Provide the [X, Y] coordinate of the cell's center where the given text is located.  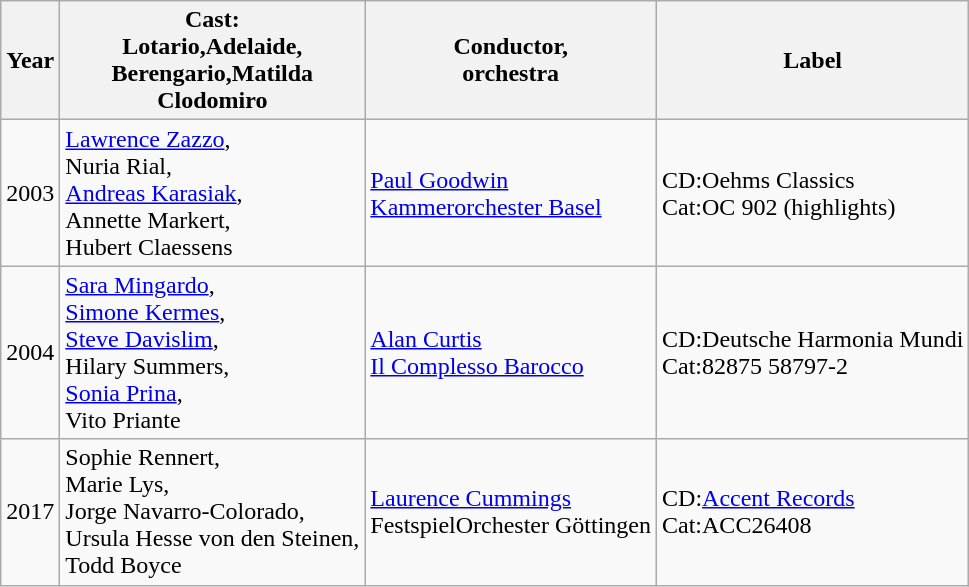
CD:Deutsche Harmonia MundiCat:82875 58797-2 [813, 352]
2003 [30, 193]
2004 [30, 352]
Conductor,orchestra [511, 60]
CD:Accent RecordsCat:ACC26408 [813, 512]
Year [30, 60]
Cast:Lotario,Adelaide, Berengario,MatildaClodomiro [212, 60]
Sara Mingardo,Simone Kermes,Steve Davislim,Hilary Summers,Sonia Prina,Vito Priante [212, 352]
CD:Oehms ClassicsCat:OC 902 (highlights) [813, 193]
Paul GoodwinKammerorchester Basel [511, 193]
2017 [30, 512]
Sophie Rennert,Marie Lys,Jorge Navarro-Colorado,Ursula Hesse von den Steinen,Todd Boyce [212, 512]
Alan CurtisIl Complesso Barocco [511, 352]
Label [813, 60]
Laurence CummingsFestspielOrchester Göttingen [511, 512]
Lawrence Zazzo,Nuria Rial,Andreas Karasiak,Annette Markert,Hubert Claessens [212, 193]
